Scan for the cell matching the given text and deliver its (x, y) coordinate at center. 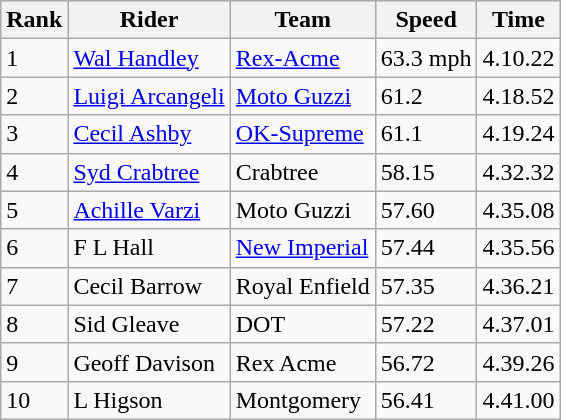
Cecil Barrow (149, 286)
Crabtree (302, 172)
7 (34, 286)
3 (34, 134)
Cecil Ashby (149, 134)
Team (302, 20)
Speed (426, 20)
Sid Gleave (149, 324)
8 (34, 324)
5 (34, 210)
6 (34, 248)
57.35 (426, 286)
4.37.01 (518, 324)
61.1 (426, 134)
Syd Crabtree (149, 172)
L Higson (149, 400)
4.35.08 (518, 210)
57.22 (426, 324)
56.72 (426, 362)
63.3 mph (426, 58)
4.18.52 (518, 96)
Time (518, 20)
DOT (302, 324)
4 (34, 172)
Wal Handley (149, 58)
4.32.32 (518, 172)
4.39.26 (518, 362)
4.36.21 (518, 286)
1 (34, 58)
Rider (149, 20)
57.44 (426, 248)
F L Hall (149, 248)
58.15 (426, 172)
9 (34, 362)
Royal Enfield (302, 286)
Achille Varzi (149, 210)
56.41 (426, 400)
61.2 (426, 96)
4.41.00 (518, 400)
Luigi Arcangeli (149, 96)
Montgomery (302, 400)
4.10.22 (518, 58)
Rex-Acme (302, 58)
Geoff Davison (149, 362)
New Imperial (302, 248)
10 (34, 400)
4.19.24 (518, 134)
Rex Acme (302, 362)
Rank (34, 20)
4.35.56 (518, 248)
2 (34, 96)
OK-Supreme (302, 134)
57.60 (426, 210)
